Extract the [X, Y] coordinate from the center of the cell holding the provided text.  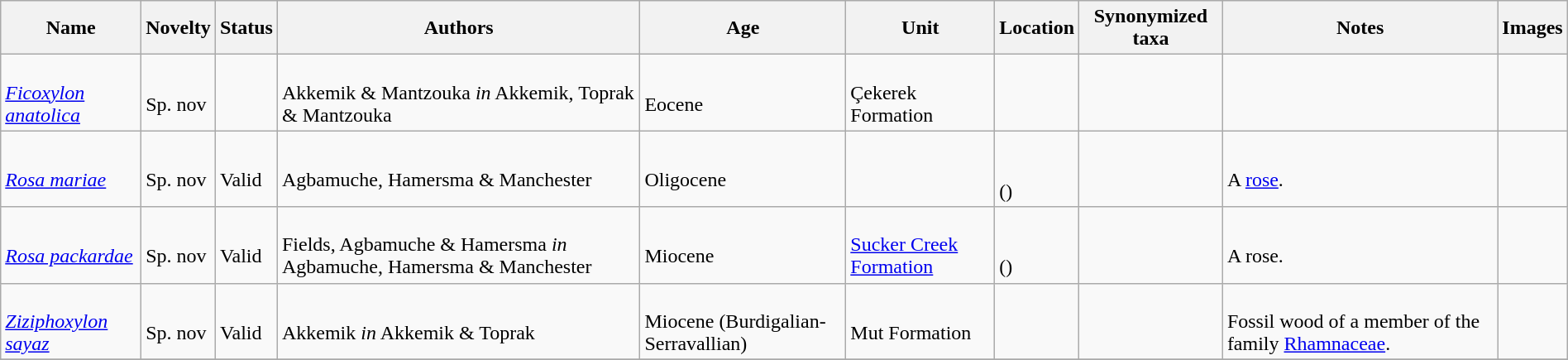
Ziziphoxylon sayaz [71, 321]
Sucker Creek Formation [920, 245]
Images [1532, 28]
Oligocene [743, 169]
Eocene [743, 93]
Mut Formation [920, 321]
Authors [458, 28]
Location [1037, 28]
Akkemik in Akkemik & Toprak [458, 321]
Novelty [179, 28]
Rosa mariae [71, 169]
Status [246, 28]
Unit [920, 28]
Çekerek Formation [920, 93]
Fossil wood of a member of the family Rhamnaceae. [1360, 321]
Miocene (Burdigalian-Serravallian) [743, 321]
Name [71, 28]
Miocene [743, 245]
Rosa packardae [71, 245]
Agbamuche, Hamersma & Manchester [458, 169]
Akkemik & Mantzouka in Akkemik, Toprak & Mantzouka [458, 93]
Age [743, 28]
Fields, Agbamuche & Hamersma in Agbamuche, Hamersma & Manchester [458, 245]
Synonymized taxa [1151, 28]
Ficoxylon anatolica [71, 93]
Notes [1360, 28]
